Capture the cell that displays the provided text and extract its [X, Y] central coordinate. 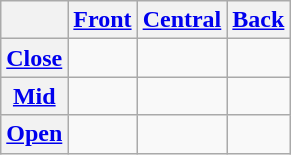
Open [34, 134]
Mid [34, 96]
Close [34, 58]
Back [258, 20]
Front [102, 20]
Central [182, 20]
